Determine the (X, Y) coordinate at the center of the cell enclosing the given text.  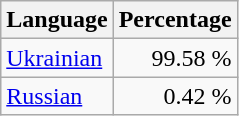
Percentage (175, 20)
Ukrainian (57, 58)
99.58 % (175, 58)
Russian (57, 96)
0.42 % (175, 96)
Language (57, 20)
